From the cell containing the given text, extract its center point as [X, Y] coordinate. 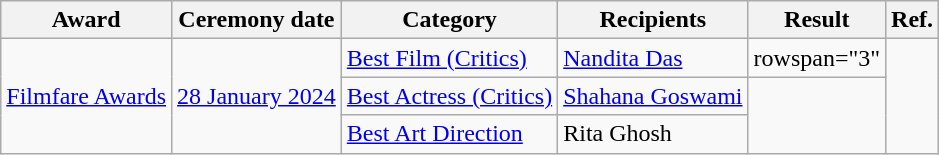
28 January 2024 [257, 96]
Award [86, 20]
Shahana Goswami [653, 96]
Ref. [912, 20]
Filmfare Awards [86, 96]
Category [449, 20]
Best Art Direction [449, 134]
Nandita Das [653, 58]
Ceremony date [257, 20]
Best Actress (Critics) [449, 96]
Result [817, 20]
Recipients [653, 20]
Best Film (Critics) [449, 58]
Rita Ghosh [653, 134]
rowspan="3" [817, 58]
